Extract the [X, Y] coordinate from the center of the cell holding the provided text.  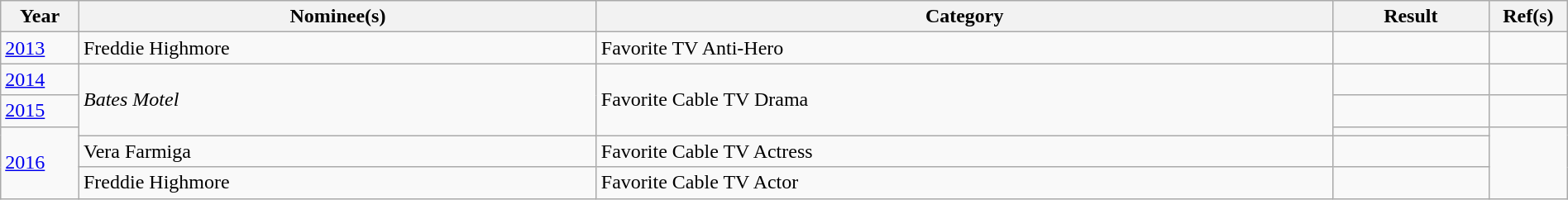
Bates Motel [337, 99]
2013 [40, 48]
Vera Farmiga [337, 151]
2014 [40, 79]
Year [40, 17]
Favorite Cable TV Actress [964, 151]
Category [964, 17]
Favorite Cable TV Actor [964, 183]
2016 [40, 162]
Nominee(s) [337, 17]
Favorite Cable TV Drama [964, 99]
Ref(s) [1528, 17]
2015 [40, 111]
Result [1411, 17]
Favorite TV Anti-Hero [964, 48]
